Capture the cell that displays the provided text and extract its (x, y) central coordinate. 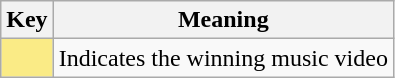
Key (27, 20)
Indicates the winning music video (223, 58)
Meaning (223, 20)
